Scan for the cell matching the given text and deliver its [x, y] coordinate at center. 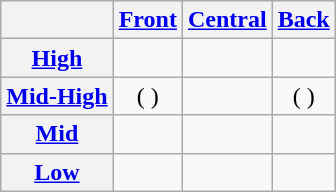
Low [57, 172]
Mid-High [57, 96]
Back [304, 20]
High [57, 58]
Front [148, 20]
Mid [57, 134]
Central [227, 20]
